Pinpoint the cell where the given text exists, returning its [X, Y] midpoint coordinate. 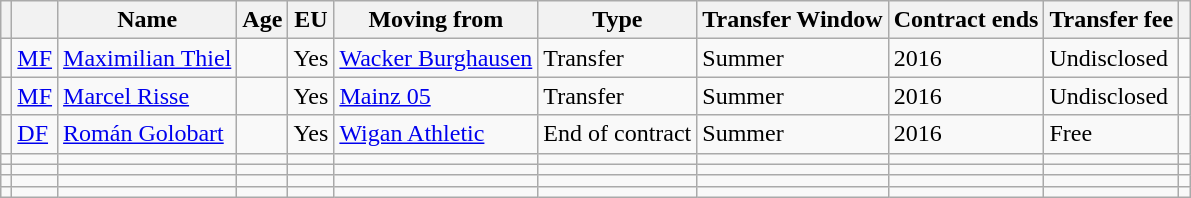
EU [311, 20]
Marcel Risse [148, 96]
Wacker Burghausen [436, 58]
Transfer Window [792, 20]
Transfer fee [1112, 20]
DF [35, 134]
Moving from [436, 20]
Type [618, 20]
Mainz 05 [436, 96]
Contract ends [966, 20]
Free [1112, 134]
Age [262, 20]
Name [148, 20]
Wigan Athletic [436, 134]
Maximilian Thiel [148, 58]
End of contract [618, 134]
Román Golobart [148, 134]
